Pinpoint the cell where the given text exists, returning its (x, y) midpoint coordinate. 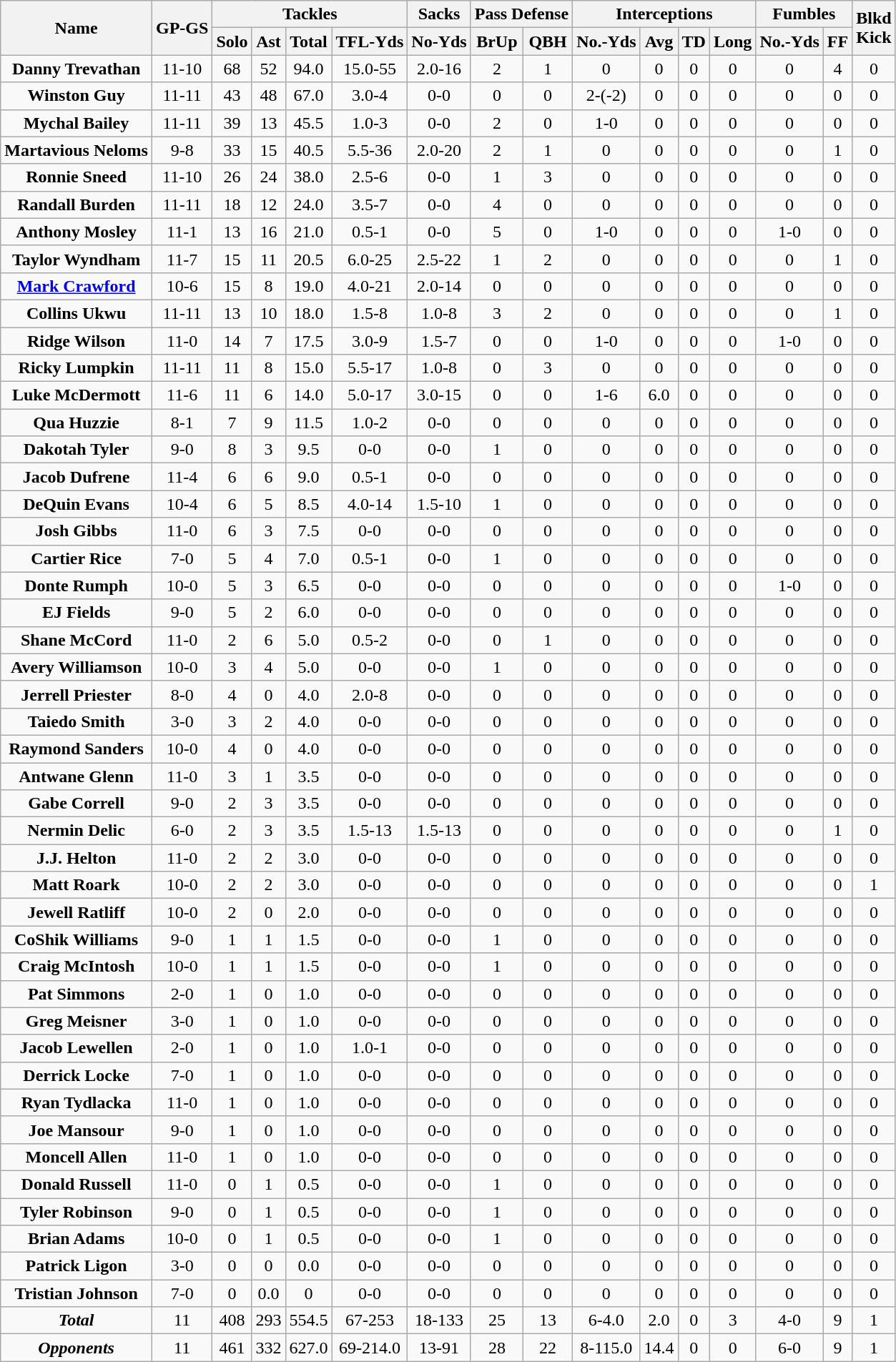
52 (269, 69)
3.0-15 (439, 395)
68 (232, 69)
Gabe Correll (77, 804)
BlkdKick (874, 28)
3.5-7 (370, 204)
Derrick Locke (77, 1075)
1.0-3 (370, 123)
Ryan Tydlacka (77, 1102)
14.4 (659, 1348)
TFL-Yds (370, 41)
Mark Crawford (77, 286)
1.0-2 (370, 423)
15.0-55 (370, 69)
33 (232, 150)
11-4 (182, 477)
Brian Adams (77, 1239)
Tristian Johnson (77, 1293)
Donte Rumph (77, 586)
5.0-17 (370, 395)
Ronnie Sneed (77, 177)
18-133 (439, 1321)
Antwane Glenn (77, 776)
Winston Guy (77, 96)
TD (694, 41)
Greg Meisner (77, 1021)
2.0-20 (439, 150)
21.0 (309, 232)
14.0 (309, 395)
11-6 (182, 395)
Shane McCord (77, 640)
11.5 (309, 423)
8-115.0 (606, 1348)
11-7 (182, 259)
Jacob Dufrene (77, 477)
1.5-8 (370, 313)
FF (837, 41)
15.0 (309, 368)
18 (232, 204)
Tackles (310, 14)
Avery Williamson (77, 667)
Interceptions (664, 14)
Raymond Sanders (77, 749)
25 (496, 1321)
11-1 (182, 232)
38.0 (309, 177)
4.0-14 (370, 504)
24.0 (309, 204)
Randall Burden (77, 204)
7.0 (309, 558)
Sacks (439, 14)
39 (232, 123)
Solo (232, 41)
0.5-2 (370, 640)
Joe Mansour (77, 1130)
Moncell Allen (77, 1157)
Ricky Lumpkin (77, 368)
2.5-22 (439, 259)
293 (269, 1321)
6-4.0 (606, 1321)
Jacob Lewellen (77, 1048)
1-6 (606, 395)
94.0 (309, 69)
554.5 (309, 1321)
48 (269, 96)
3.0-9 (370, 341)
22 (548, 1348)
332 (269, 1348)
12 (269, 204)
Jerrell Priester (77, 694)
EJ Fields (77, 613)
Cartier Rice (77, 558)
8.5 (309, 504)
Mychal Bailey (77, 123)
2.0-16 (439, 69)
20.5 (309, 259)
Fumbles (804, 14)
J.J. Helton (77, 858)
Ast (269, 41)
Matt Roark (77, 885)
461 (232, 1348)
8-1 (182, 423)
Josh Gibbs (77, 531)
10-4 (182, 504)
Donald Russell (77, 1184)
Taylor Wyndham (77, 259)
2.0-14 (439, 286)
Anthony Mosley (77, 232)
Danny Trevathan (77, 69)
1.5-10 (439, 504)
10-6 (182, 286)
Ridge Wilson (77, 341)
627.0 (309, 1348)
1.0-1 (370, 1048)
67-253 (370, 1321)
408 (232, 1321)
26 (232, 177)
28 (496, 1348)
13-91 (439, 1348)
QBH (548, 41)
43 (232, 96)
6.5 (309, 586)
Collins Ukwu (77, 313)
Nermin Delic (77, 831)
4-0 (789, 1321)
45.5 (309, 123)
2-(-2) (606, 96)
Luke McDermott (77, 395)
14 (232, 341)
69-214.0 (370, 1348)
7.5 (309, 531)
67.0 (309, 96)
Patrick Ligon (77, 1266)
40.5 (309, 150)
24 (269, 177)
9-8 (182, 150)
Craig McIntosh (77, 967)
Long (732, 41)
Avg (659, 41)
Opponents (77, 1348)
5.5-17 (370, 368)
1.5-7 (439, 341)
Pat Simmons (77, 994)
BrUp (496, 41)
Qua Huzzie (77, 423)
GP-GS (182, 28)
17.5 (309, 341)
8-0 (182, 694)
Martavious Neloms (77, 150)
No-Yds (439, 41)
5.5-36 (370, 150)
Taiedo Smith (77, 721)
6.0-25 (370, 259)
4.0-21 (370, 286)
2.5-6 (370, 177)
10 (269, 313)
CoShik Williams (77, 939)
3.0-4 (370, 96)
DeQuin Evans (77, 504)
9.0 (309, 477)
2.0-8 (370, 694)
19.0 (309, 286)
Dakotah Tyler (77, 450)
Jewell Ratliff (77, 912)
Tyler Robinson (77, 1212)
9.5 (309, 450)
16 (269, 232)
18.0 (309, 313)
Name (77, 28)
Pass Defense (521, 14)
